Pinpoint the cell where the given text exists, returning its (x, y) midpoint coordinate. 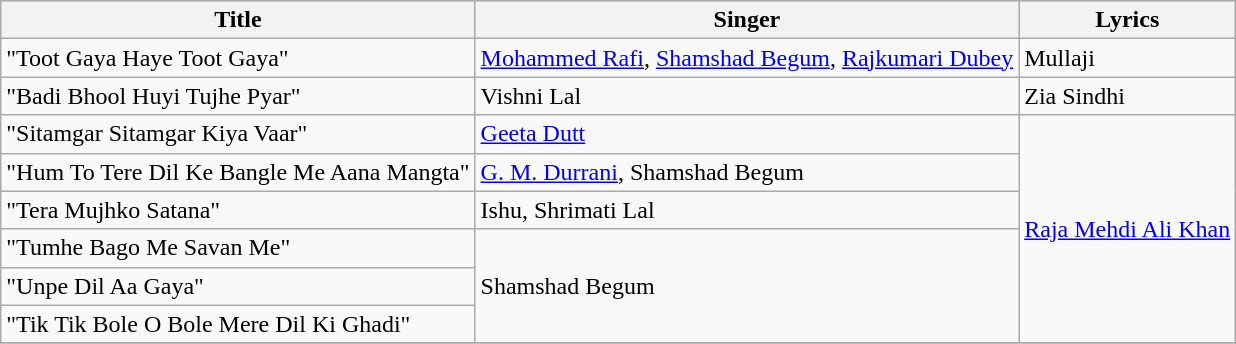
Shamshad Begum (747, 286)
Title (238, 20)
Singer (747, 20)
"Tik Tik Bole O Bole Mere Dil Ki Ghadi" (238, 324)
Raja Mehdi Ali Khan (1128, 229)
Mullaji (1128, 58)
Geeta Dutt (747, 134)
"Hum To Tere Dil Ke Bangle Me Aana Mangta" (238, 172)
Vishni Lal (747, 96)
Ishu, Shrimati Lal (747, 210)
Zia Sindhi (1128, 96)
G. M. Durrani, Shamshad Begum (747, 172)
"Badi Bhool Huyi Tujhe Pyar" (238, 96)
"Toot Gaya Haye Toot Gaya" (238, 58)
Lyrics (1128, 20)
"Sitamgar Sitamgar Kiya Vaar" (238, 134)
"Tera Mujhko Satana" (238, 210)
"Tumhe Bago Me Savan Me" (238, 248)
"Unpe Dil Aa Gaya" (238, 286)
Mohammed Rafi, Shamshad Begum, Rajkumari Dubey (747, 58)
